Determine the [X, Y] coordinate at the center of the cell enclosing the given text.  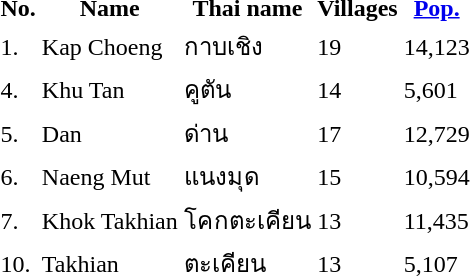
คูตัน [247, 90]
15 [358, 176]
Khok Takhian [110, 220]
Naeng Mut [110, 176]
13 [358, 220]
14 [358, 90]
Kap Choeng [110, 46]
Khu Tan [110, 90]
โคกตะเคียน [247, 220]
Dan [110, 133]
ด่าน [247, 133]
17 [358, 133]
19 [358, 46]
กาบเชิง [247, 46]
แนงมุด [247, 176]
